From the cell containing the given text, extract its center point as [X, Y] coordinate. 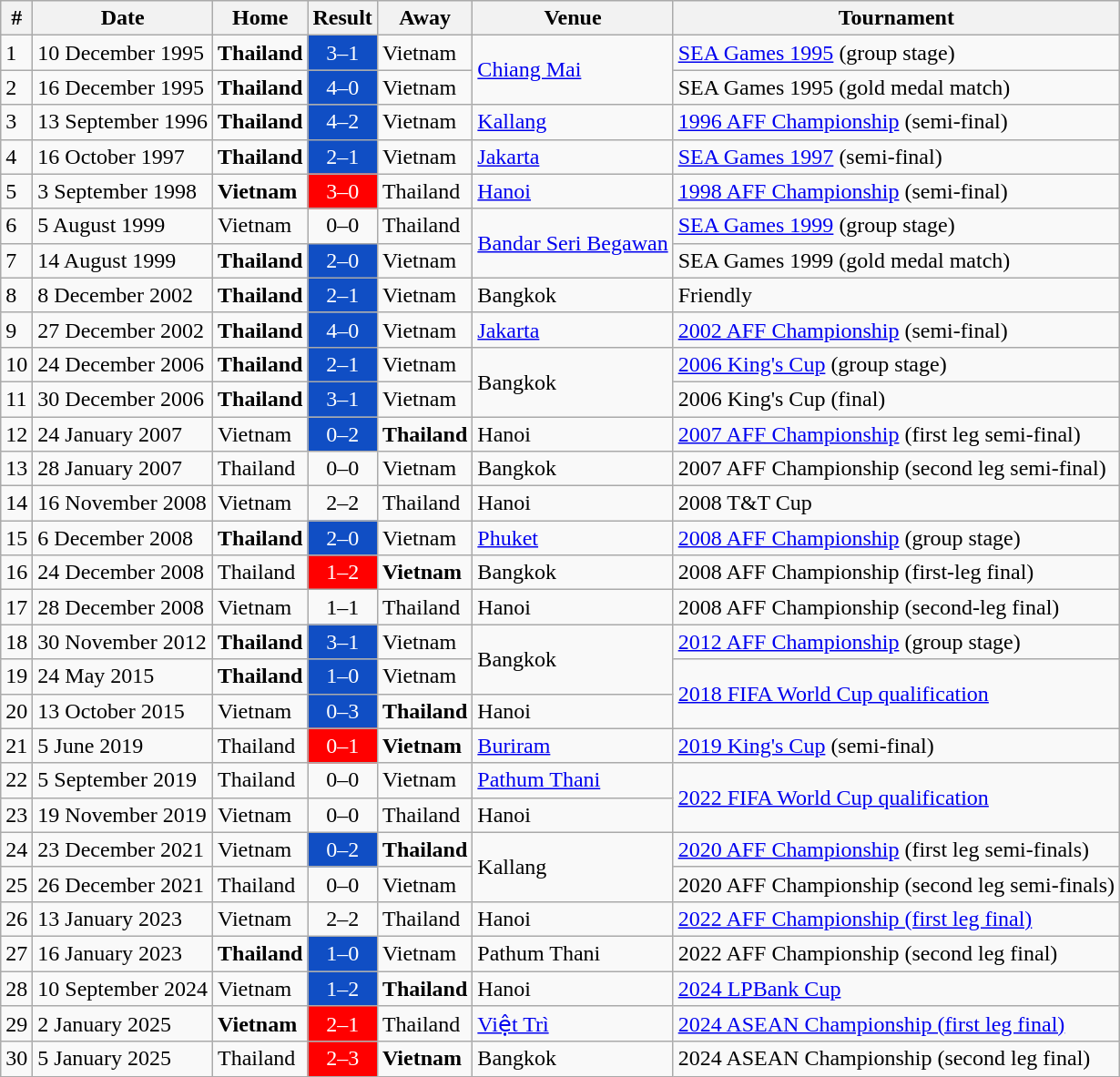
28 January 2007 [123, 469]
SEA Games 1995 (gold medal match) [896, 87]
Tournament [896, 18]
Home [260, 18]
0–1 [342, 746]
23 December 2021 [123, 849]
19 November 2019 [123, 815]
2008 AFF Championship (second-leg final) [896, 607]
8 [16, 295]
17 [16, 607]
3 September 1998 [123, 191]
2024 ASEAN Championship (second leg final) [896, 1059]
Away [424, 18]
10 December 1995 [123, 53]
24 December 2008 [123, 573]
2006 King's Cup (final) [896, 399]
Bandar Seri Begawan [573, 243]
Date [123, 18]
24 [16, 849]
2008 AFF Championship (first-leg final) [896, 573]
4–2 [342, 122]
2019 King's Cup (semi-final) [896, 746]
18 [16, 642]
3–0 [342, 191]
2022 AFF Championship (first leg final) [896, 919]
12 [16, 434]
13 [16, 469]
24 December 2006 [123, 364]
13 September 1996 [123, 122]
16 November 2008 [123, 503]
5 June 2019 [123, 746]
28 [16, 988]
16 [16, 573]
2–3 [342, 1059]
Result [342, 18]
# [16, 18]
2020 AFF Championship (first leg semi-finals) [896, 849]
5 [16, 191]
2012 AFF Championship (group stage) [896, 642]
5 January 2025 [123, 1059]
1–1 [342, 607]
6 December 2008 [123, 538]
13 October 2015 [123, 711]
7 [16, 260]
2018 FIFA World Cup qualification [896, 694]
27 [16, 953]
19 [16, 676]
13 January 2023 [123, 919]
2008 AFF Championship (group stage) [896, 538]
16 October 1997 [123, 157]
2002 AFF Championship (semi-final) [896, 330]
2022 FIFA World Cup qualification [896, 798]
2008 T&T Cup [896, 503]
2024 LPBank Cup [896, 988]
24 January 2007 [123, 434]
2 January 2025 [123, 1024]
20 [16, 711]
8 December 2002 [123, 295]
6 [16, 226]
26 [16, 919]
10 [16, 364]
14 August 1999 [123, 260]
14 [16, 503]
9 [16, 330]
10 September 2024 [123, 988]
0–3 [342, 711]
28 December 2008 [123, 607]
5 September 2019 [123, 780]
2020 AFF Championship (second leg semi-finals) [896, 884]
4 [16, 157]
1996 AFF Championship (semi-final) [896, 122]
2006 King's Cup (group stage) [896, 364]
22 [16, 780]
1998 AFF Championship (semi-final) [896, 191]
11 [16, 399]
Việt Trì [573, 1024]
Friendly [896, 295]
2007 AFF Championship (second leg semi-final) [896, 469]
15 [16, 538]
21 [16, 746]
25 [16, 884]
30 November 2012 [123, 642]
2024 ASEAN Championship (first leg final) [896, 1024]
26 December 2021 [123, 884]
1 [16, 53]
Venue [573, 18]
30 [16, 1059]
Chiang Mai [573, 70]
SEA Games 1995 (group stage) [896, 53]
Phuket [573, 538]
2022 AFF Championship (second leg final) [896, 953]
5 August 1999 [123, 226]
SEA Games 1997 (semi-final) [896, 157]
Buriram [573, 746]
2 [16, 87]
24 May 2015 [123, 676]
29 [16, 1024]
23 [16, 815]
27 December 2002 [123, 330]
SEA Games 1999 (gold medal match) [896, 260]
30 December 2006 [123, 399]
16 December 1995 [123, 87]
2007 AFF Championship (first leg semi-final) [896, 434]
16 January 2023 [123, 953]
SEA Games 1999 (group stage) [896, 226]
3 [16, 122]
